Search for the cell housing the specified text and yield its (X, Y) center coordinate. 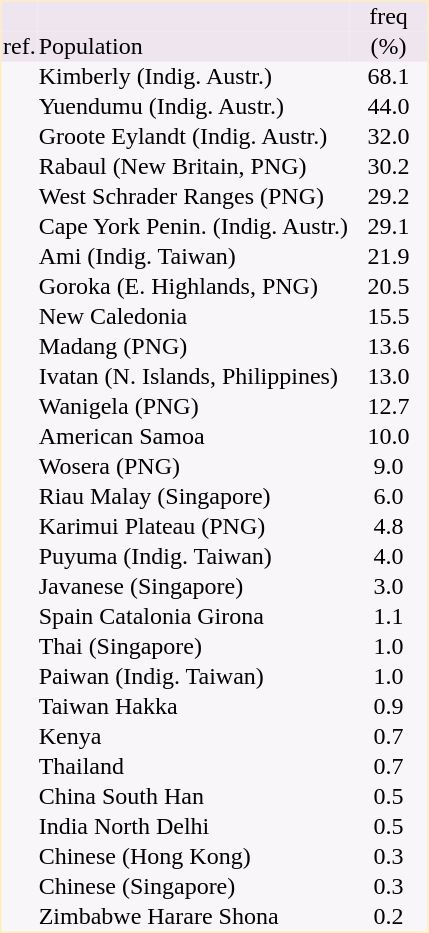
44.0 (389, 107)
Kimberly (Indig. Austr.) (193, 77)
1.1 (389, 617)
(%) (389, 47)
Taiwan Hakka (193, 707)
0.9 (389, 707)
68.1 (389, 77)
30.2 (389, 167)
4.8 (389, 527)
20.5 (389, 287)
Thailand (193, 767)
Zimbabwe Harare Shona (193, 917)
6.0 (389, 497)
Groote Eylandt (Indig. Austr.) (193, 137)
Ami (Indig. Taiwan) (193, 257)
12.7 (389, 407)
Chinese (Hong Kong) (193, 857)
Karimui Plateau (PNG) (193, 527)
American Samoa (193, 437)
Wanigela (PNG) (193, 407)
0.2 (389, 917)
15.5 (389, 317)
Javanese (Singapore) (193, 587)
3.0 (389, 587)
Thai (Singapore) (193, 647)
Rabaul (New Britain, PNG) (193, 167)
Puyuma (Indig. Taiwan) (193, 557)
Spain Catalonia Girona (193, 617)
10.0 (389, 437)
29.2 (389, 197)
Madang (PNG) (193, 347)
Cape York Penin. (Indig. Austr.) (193, 227)
Goroka (E. Highlands, PNG) (193, 287)
9.0 (389, 467)
Yuendumu (Indig. Austr.) (193, 107)
Chinese (Singapore) (193, 887)
13.0 (389, 377)
13.6 (389, 347)
Kenya (193, 737)
Wosera (PNG) (193, 467)
New Caledonia (193, 317)
Riau Malay (Singapore) (193, 497)
West Schrader Ranges (PNG) (193, 197)
freq (389, 17)
Population (193, 47)
4.0 (389, 557)
32.0 (389, 137)
China South Han (193, 797)
29.1 (389, 227)
21.9 (389, 257)
ref. (20, 47)
India North Delhi (193, 827)
Ivatan (N. Islands, Philippines) (193, 377)
Paiwan (Indig. Taiwan) (193, 677)
